Identify which cell holds the provided text, then report its (x, y) central coordinate. 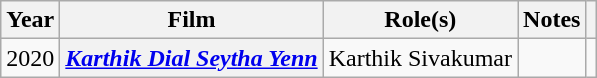
Notes (552, 20)
Role(s) (420, 20)
Karthik Sivakumar (420, 58)
Year (30, 20)
Karthik Dial Seytha Yenn (192, 58)
Film (192, 20)
2020 (30, 58)
